Return (x, y) of the center of cell containing provided text 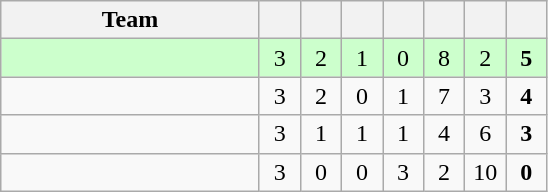
8 (444, 58)
Team (130, 20)
6 (486, 134)
10 (486, 172)
5 (526, 58)
7 (444, 96)
